Determine the (x, y) coordinate at the center of the cell enclosing the given text.  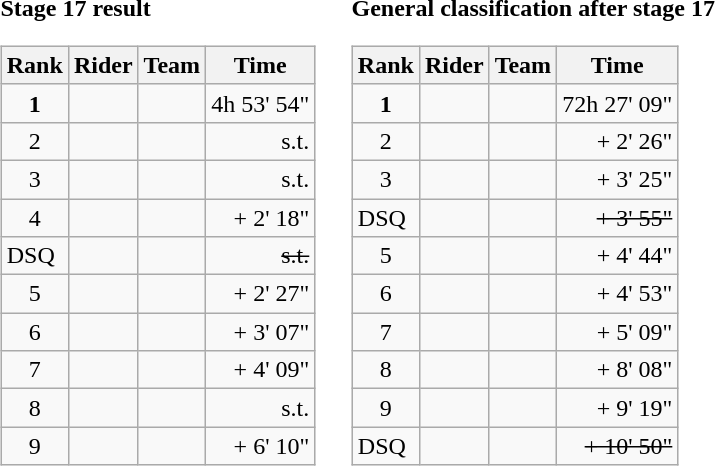
+ 2' 18" (260, 217)
4 (34, 217)
+ 4' 53" (618, 294)
+ 9' 19" (618, 408)
72h 27' 09" (618, 103)
+ 10' 50" (618, 446)
+ 3' 07" (260, 332)
+ 8' 08" (618, 370)
+ 3' 25" (618, 179)
+ 4' 44" (618, 256)
+ 4' 09" (260, 370)
4h 53' 54" (260, 103)
+ 2' 26" (618, 141)
+ 2' 27" (260, 294)
+ 3' 55" (618, 217)
+ 6' 10" (260, 446)
+ 5' 09" (618, 332)
